Pinpoint the cell where the given text exists, returning its (x, y) midpoint coordinate. 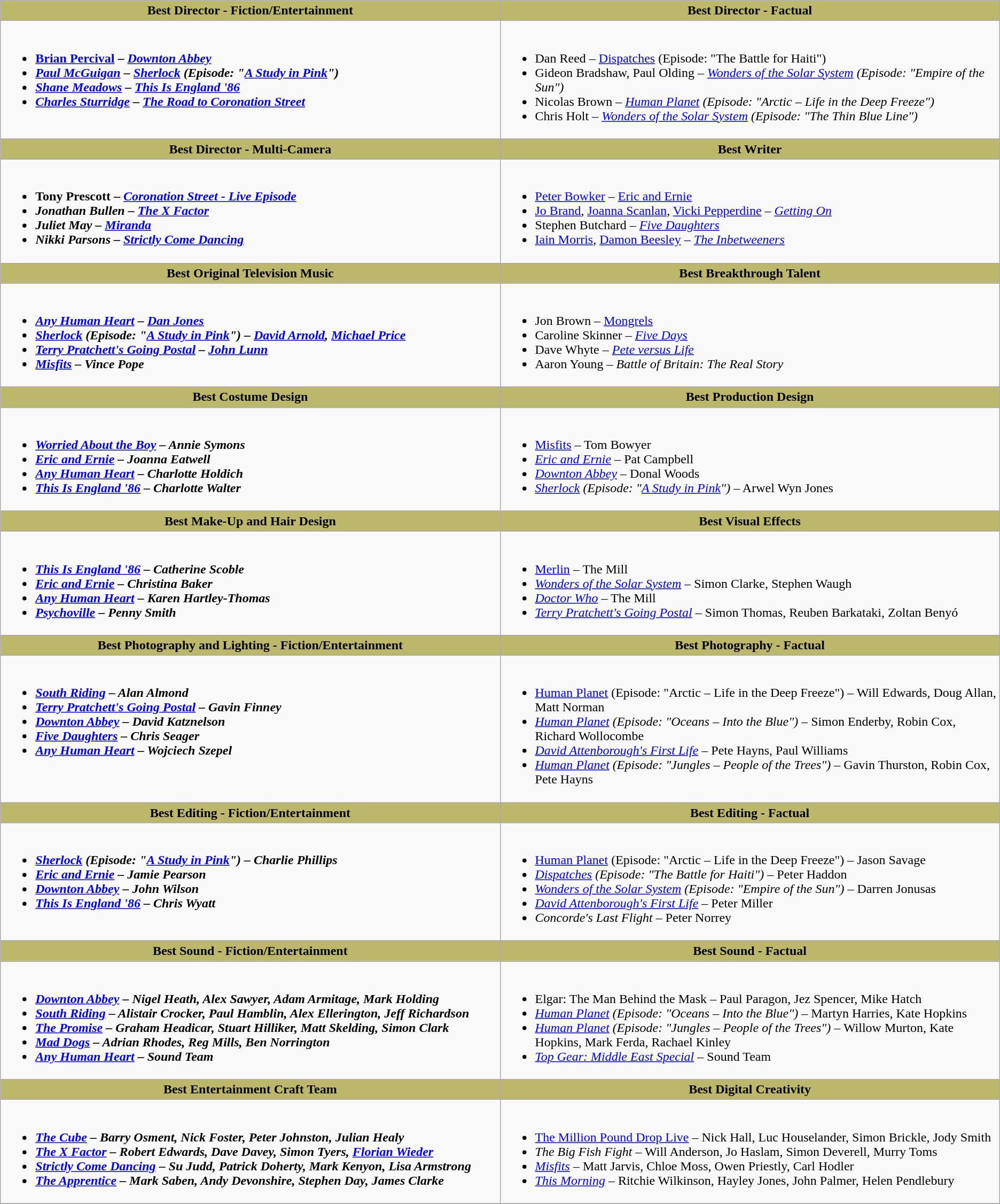
Best Make-Up and Hair Design (250, 521)
Best Entertainment Craft Team (250, 1090)
Best Writer (750, 149)
This Is England '86 – Catherine ScobleEric and Ernie – Christina BakerAny Human Heart – Karen Hartley-ThomasPsychoville – Penny Smith (250, 583)
Best Sound - Fiction/Entertainment (250, 951)
Best Breakthrough Talent (750, 273)
Best Photography - Factual (750, 645)
Best Director - Fiction/Entertainment (250, 11)
Misfits – Tom BowyerEric and Ernie – Pat CampbellDownton Abbey – Donal WoodsSherlock (Episode: "A Study in Pink") – Arwel Wyn Jones (750, 459)
Worried About the Boy – Annie SymonsEric and Ernie – Joanna EatwellAny Human Heart – Charlotte HoldichThis Is England '86 – Charlotte Walter (250, 459)
Best Original Television Music (250, 273)
Best Editing - Factual (750, 813)
Best Director - Multi-Camera (250, 149)
Best Costume Design (250, 397)
Best Digital Creativity (750, 1090)
Sherlock (Episode: "A Study in Pink") – Charlie PhillipsEric and Ernie – Jamie PearsonDownton Abbey – John WilsonThis Is England '86 – Chris Wyatt (250, 882)
Best Production Design (750, 397)
Best Sound - Factual (750, 951)
Jon Brown – MongrelsCaroline Skinner – Five DaysDave Whyte – Pete versus LifeAaron Young – Battle of Britain: The Real Story (750, 335)
Best Photography and Lighting - Fiction/Entertainment (250, 645)
Best Director - Factual (750, 11)
Tony Prescott – Coronation Street - Live EpisodeJonathan Bullen – The X FactorJuliet May – MirandaNikki Parsons – Strictly Come Dancing (250, 211)
Best Visual Effects (750, 521)
Best Editing - Fiction/Entertainment (250, 813)
